Identify which cell holds the provided text, then report its [X, Y] central coordinate. 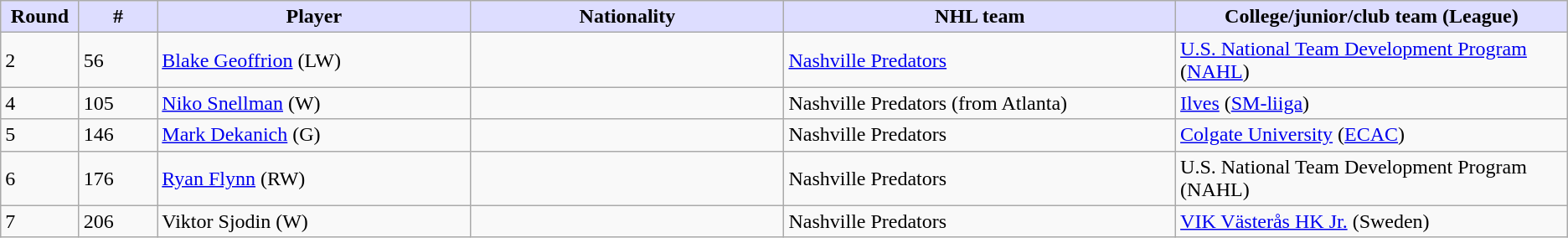
Mark Dekanich (G) [314, 135]
7 [40, 221]
146 [118, 135]
Viktor Sjodin (W) [314, 221]
College/junior/club team (League) [1372, 17]
2 [40, 60]
105 [118, 103]
176 [118, 178]
Nashville Predators (from Atlanta) [980, 103]
Player [314, 17]
6 [40, 178]
206 [118, 221]
Ryan Flynn (RW) [314, 178]
Blake Geoffrion (LW) [314, 60]
Colgate University (ECAC) [1372, 135]
Nationality [627, 17]
NHL team [980, 17]
VIK Västerås HK Jr. (Sweden) [1372, 221]
Round [40, 17]
56 [118, 60]
Ilves (SM-liiga) [1372, 103]
5 [40, 135]
# [118, 17]
Niko Snellman (W) [314, 103]
4 [40, 103]
